Find where the given text appears and provide that cell's center as (X, Y) coordinate. 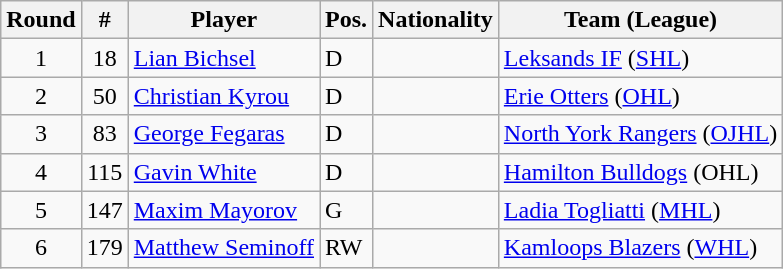
Lian Bichsel (224, 58)
RW (346, 248)
North York Rangers (OJHL) (640, 134)
1 (41, 58)
147 (104, 210)
Christian Kyrou (224, 96)
83 (104, 134)
Hamilton Bulldogs (OHL) (640, 172)
Round (41, 20)
4 (41, 172)
Ladia Togliatti (MHL) (640, 210)
Maxim Mayorov (224, 210)
179 (104, 248)
Gavin White (224, 172)
G (346, 210)
6 (41, 248)
Erie Otters (OHL) (640, 96)
Kamloops Blazers (WHL) (640, 248)
5 (41, 210)
Nationality (436, 20)
18 (104, 58)
George Fegaras (224, 134)
Leksands IF (SHL) (640, 58)
50 (104, 96)
Team (League) (640, 20)
Pos. (346, 20)
# (104, 20)
2 (41, 96)
Player (224, 20)
3 (41, 134)
115 (104, 172)
Matthew Seminoff (224, 248)
